Extract the [X, Y] coordinate from the center of the cell holding the provided text.  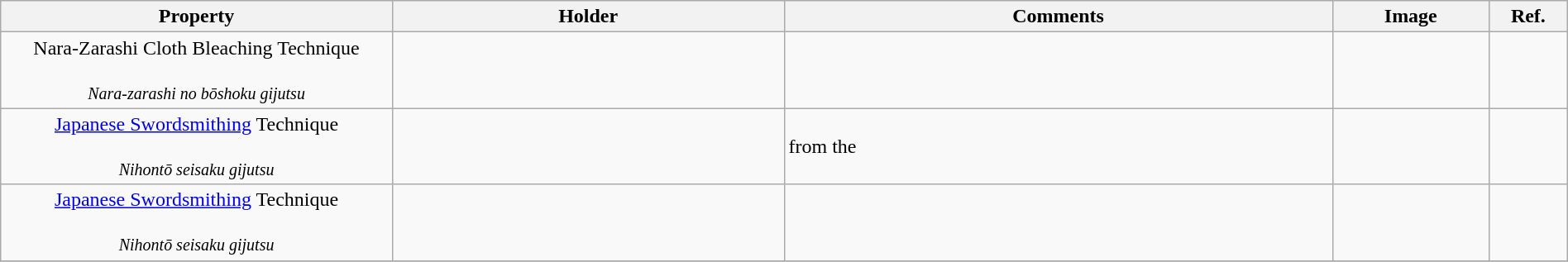
Property [197, 17]
Comments [1059, 17]
Holder [588, 17]
Image [1411, 17]
Nara-Zarashi Cloth Bleaching TechniqueNara-zarashi no bōshoku gijutsu [197, 70]
from the [1059, 146]
Ref. [1528, 17]
